For the text-containing cell, return its midpoint in (x, y) coordinate format. 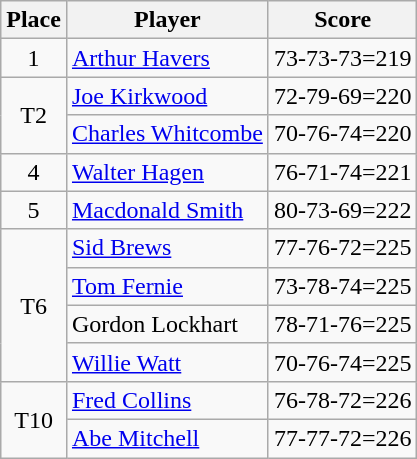
Charles Whitcombe (167, 134)
5 (34, 210)
1 (34, 58)
Fred Collins (167, 400)
Tom Fernie (167, 286)
73-73-73=219 (342, 58)
Willie Watt (167, 362)
70-76-74=220 (342, 134)
76-78-72=226 (342, 400)
Macdonald Smith (167, 210)
Player (167, 20)
T2 (34, 115)
70-76-74=225 (342, 362)
Arthur Havers (167, 58)
80-73-69=222 (342, 210)
T6 (34, 305)
Joe Kirkwood (167, 96)
Abe Mitchell (167, 438)
73-78-74=225 (342, 286)
78-71-76=225 (342, 324)
Walter Hagen (167, 172)
76-71-74=221 (342, 172)
4 (34, 172)
Sid Brews (167, 248)
72-79-69=220 (342, 96)
77-77-72=226 (342, 438)
77-76-72=225 (342, 248)
Place (34, 20)
Score (342, 20)
T10 (34, 419)
Gordon Lockhart (167, 324)
